Return the [X, Y] coordinate for the center point of the cell that contains the specified text.  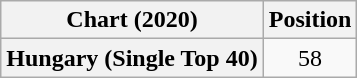
Hungary (Single Top 40) [132, 58]
Chart (2020) [132, 20]
Position [310, 20]
58 [310, 58]
